Scan for the cell matching the given text and deliver its [X, Y] coordinate at center. 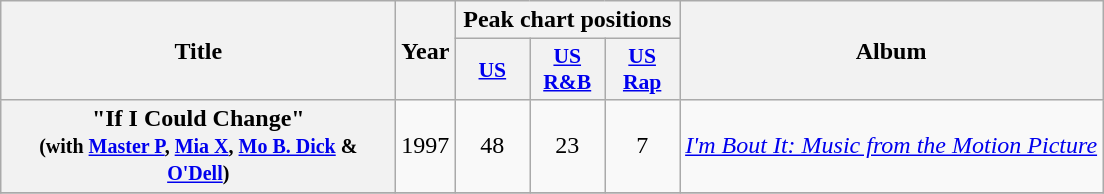
US [492, 70]
1997 [426, 146]
"If I Could Change"(with Master P, Mia X, Mo B. Dick & O'Dell) [198, 146]
23 [568, 146]
7 [642, 146]
Album [892, 50]
Year [426, 50]
I'm Bout It: Music from the Motion Picture [892, 146]
USR&B [568, 70]
Peak chart positions [568, 20]
48 [492, 146]
Title [198, 50]
USRap [642, 70]
